Scan for the cell matching the given text and deliver its (X, Y) coordinate at center. 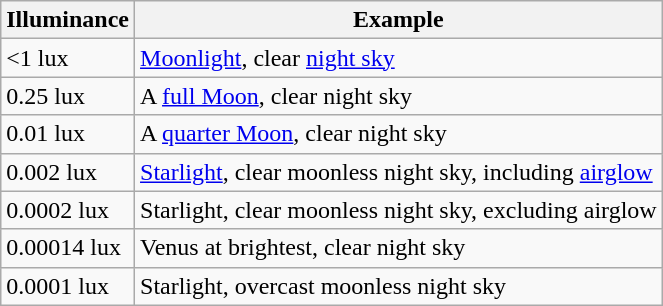
Moonlight, clear night sky (399, 58)
0.002 lux (68, 172)
Starlight, clear moonless night sky, excluding airglow (399, 210)
0.01 lux (68, 134)
0.00014 lux (68, 248)
A quarter Moon, clear night sky (399, 134)
0.0001 lux (68, 286)
Starlight, overcast moonless night sky (399, 286)
Starlight, clear moonless night sky, including airglow (399, 172)
0.0002 lux (68, 210)
0.25 lux (68, 96)
A full Moon, clear night sky (399, 96)
<1 lux (68, 58)
Illuminance (68, 20)
Example (399, 20)
Venus at brightest, clear night sky (399, 248)
